Detect which cell encompasses the target text, then output its [x, y] center coordinate. 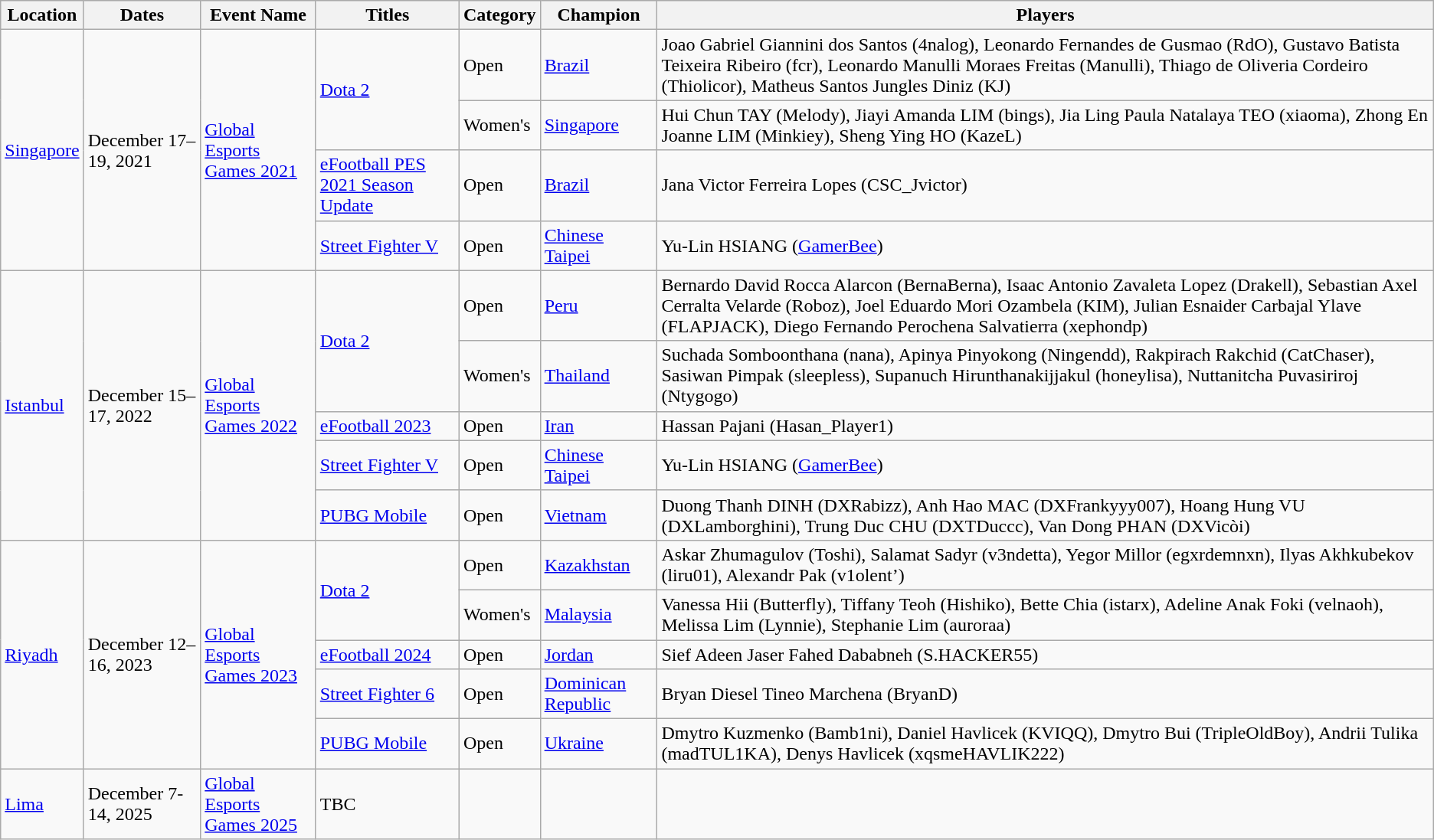
Jordan [599, 655]
Global Esports Games 2022 [259, 405]
Duong Thanh DINH (DXRabizz), Anh Hao MAC (DXFrankyyy007), Hoang Hung VU (DXLamborghini), Trung Duc CHU (DXTDuccc), Van Dong PHAN (DXVicòi) [1045, 515]
Champion [599, 15]
Category [499, 15]
Event Name [259, 15]
Sief Adeen Jaser Fahed Dababneh (S.HACKER55) [1045, 655]
eFootball 2024 [388, 655]
TBC [388, 804]
Riyadh [42, 654]
Dates [142, 15]
Hui Chun TAY (Melody), Jiayi Amanda LIM (bings), Jia Ling Paula Natalaya TEO (xiaoma), Zhong En Joanne LIM (Minkiey), Sheng Ying HO (KazeL) [1045, 126]
December 17–19, 2021 [142, 150]
December 12–16, 2023 [142, 654]
eFootball 2023 [388, 426]
Vanessa Hii (Butterfly), Tiffany Teoh (Hishiko), Bette Chia (istarx), Adeline Anak Foki (velnaoh), Melissa Lim (Lynnie), Stephanie Lim (auroraa) [1045, 614]
Global Esports Games 2021 [259, 150]
Global Esports Games 2023 [259, 654]
Dmytro Kuzmenko (Bamb1ni), Daniel Havlicek (KVIQQ), Dmytro Bui (TripleOldBoy), Andrii Tulika (madTUL1KA), Denys Havlicek (xqsmeHAVLIK222) [1045, 744]
Peru [599, 306]
Hassan Pajani (Hasan_Player1) [1045, 426]
Thailand [599, 376]
Players [1045, 15]
Iran [599, 426]
December 15–17, 2022 [142, 405]
Global Esports Games 2025 [259, 804]
Lima [42, 804]
Ukraine [599, 744]
Istanbul [42, 405]
Titles [388, 15]
Jana Victor Ferreira Lopes (CSC_Jvictor) [1045, 185]
Bryan Diesel Tineo Marchena (BryanD) [1045, 694]
Askar Zhumagulov (Toshi), Salamat Sadyr (v3ndetta), Yegor Millor (egxrdemnxn), Ilyas Akhkubekov (liru01), Alexandr Pak (v1olent’) [1045, 565]
December 7-14, 2025 [142, 804]
Kazakhstan [599, 565]
Dominican Republic [599, 694]
Malaysia [599, 614]
Location [42, 15]
eFootball PES 2021 Season Update [388, 185]
Street Fighter 6 [388, 694]
Vietnam [599, 515]
